Scan for the cell matching the given text and deliver its (x, y) coordinate at center. 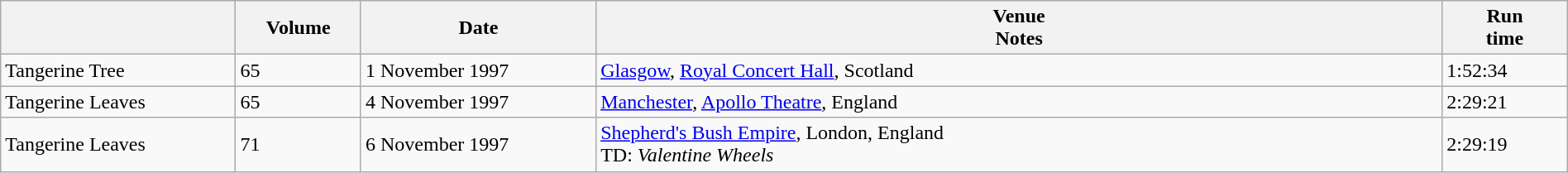
1 November 1997 (478, 70)
Glasgow, Royal Concert Hall, Scotland (1019, 70)
2:29:21 (1505, 102)
Shepherd's Bush Empire, London, EnglandTD: Valentine Wheels (1019, 144)
VenueNotes (1019, 28)
6 November 1997 (478, 144)
2:29:19 (1505, 144)
Manchester, Apollo Theatre, England (1019, 102)
Runtime (1505, 28)
1:52:34 (1505, 70)
4 November 1997 (478, 102)
Tangerine Tree (118, 70)
71 (299, 144)
Volume (299, 28)
Date (478, 28)
